From the cell containing the given text, extract its center point as [x, y] coordinate. 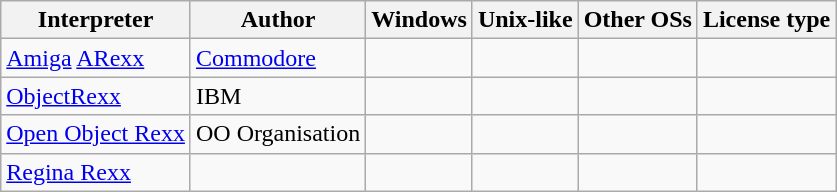
Commodore [278, 58]
Unix-like [525, 20]
License type [766, 20]
Open Object Rexx [96, 134]
ObjectRexx [96, 96]
Other OSs [638, 20]
Amiga ARexx [96, 58]
Author [278, 20]
Regina Rexx [96, 172]
OO Organisation [278, 134]
Interpreter [96, 20]
Windows [420, 20]
IBM [278, 96]
